Capture the cell that displays the provided text and extract its (x, y) central coordinate. 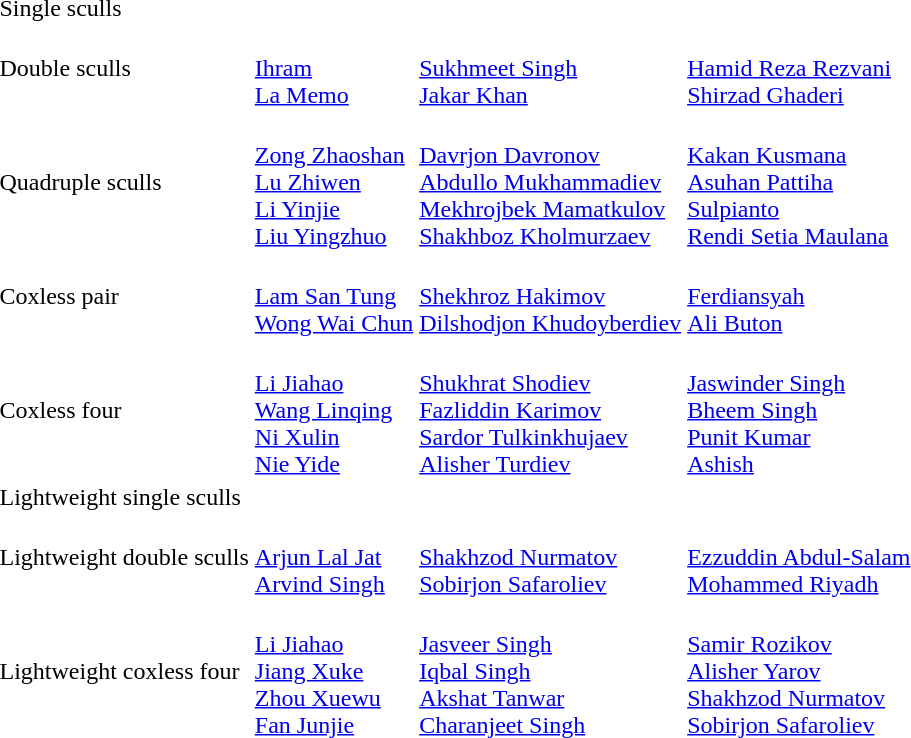
Shekhroz HakimovDilshodjon Khudoyberdiev (550, 296)
Shakhzod NurmatovSobirjon Safaroliev (550, 557)
Lam San TungWong Wai Chun (334, 296)
Arjun Lal JatArvind Singh (334, 557)
Shukhrat ShodievFazliddin KarimovSardor TulkinkhujaevAlisher Turdiev (550, 410)
Sukhmeet SinghJakar Khan (550, 68)
Davrjon DavronovAbdullo MukhammadievMekhrojbek MamatkulovShakhboz Kholmurzaev (550, 182)
Zong ZhaoshanLu ZhiwenLi YinjieLiu Yingzhuo (334, 182)
IhramLa Memo (334, 68)
Li JiahaoWang LinqingNi XulinNie Yide (334, 410)
